Provide the (x, y) coordinate of the cell's center where the given text is located.  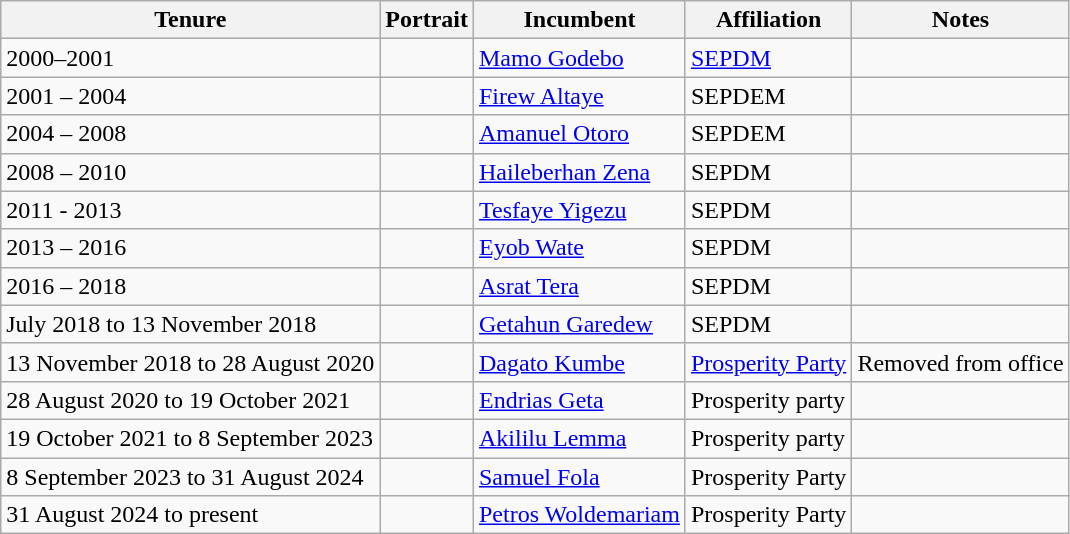
Eyob Wate (579, 248)
Dagato Kumbe (579, 362)
2016 – 2018 (190, 286)
8 September 2023 to 31 August 2024 (190, 477)
Mamo Godebo (579, 58)
13 November 2018 to 28 August 2020 (190, 362)
2013 – 2016 (190, 248)
Amanuel Otoro (579, 134)
Removed from office (960, 362)
2011 - 2013 (190, 210)
Haileberhan Zena (579, 172)
Firew Altaye (579, 96)
Notes (960, 20)
Tesfaye Yigezu (579, 210)
Akililu Lemma (579, 438)
31 August 2024 to present (190, 515)
Affiliation (768, 20)
28 August 2020 to 19 October 2021 (190, 400)
Petros Woldemariam (579, 515)
2008 – 2010 (190, 172)
Getahun Garedew (579, 324)
19 October 2021 to 8 September 2023 (190, 438)
2000–2001 (190, 58)
Incumbent (579, 20)
2001 – 2004 (190, 96)
July 2018 to 13 November 2018 (190, 324)
Samuel Fola (579, 477)
2004 – 2008 (190, 134)
Endrias Geta (579, 400)
Asrat Tera (579, 286)
Tenure (190, 20)
Portrait (427, 20)
